Output the [x, y] coordinate of the center of the cell containing the given text.  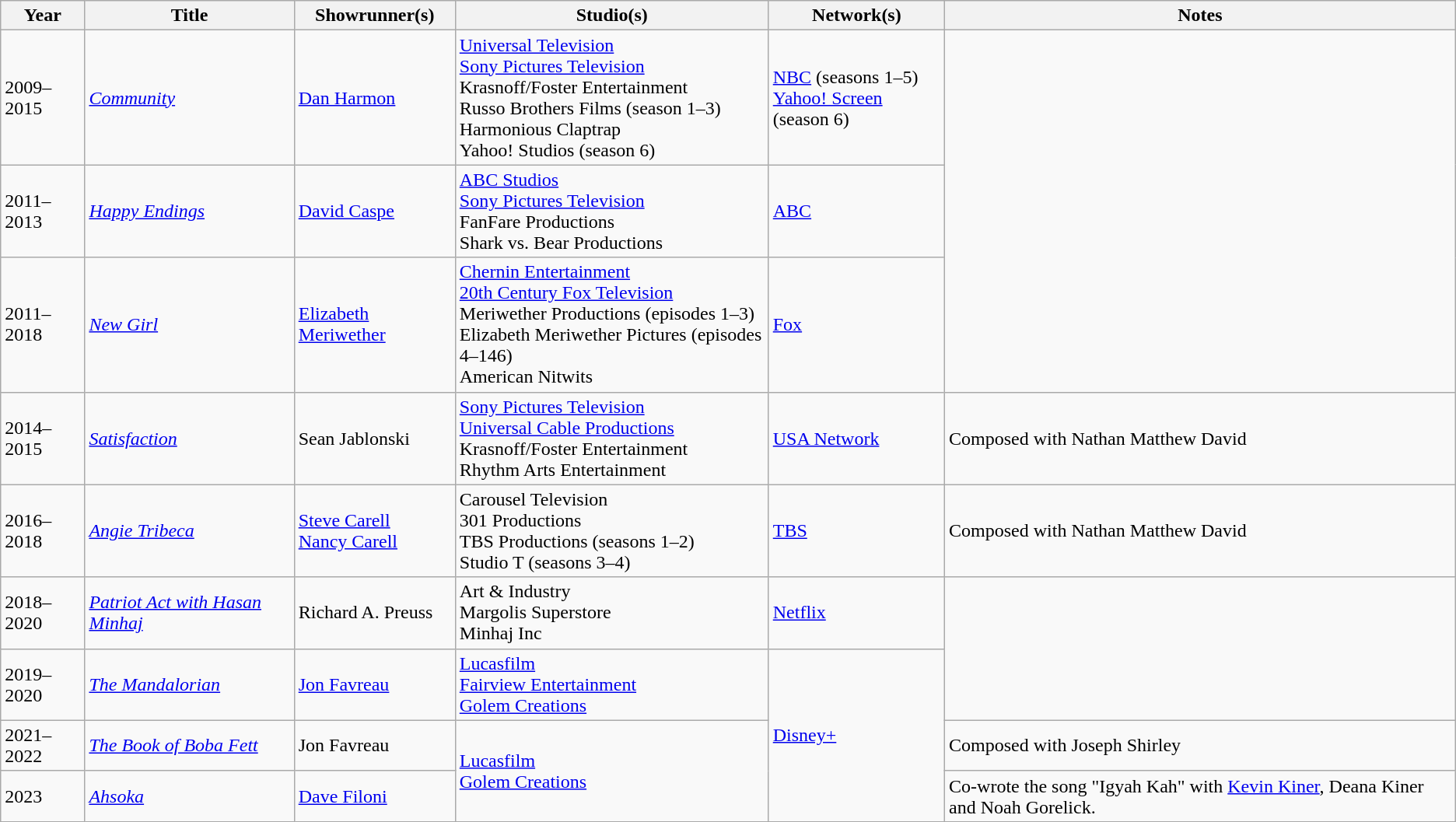
2019–2020 [43, 684]
Disney+ [856, 735]
2016–2018 [43, 530]
Steve CarellNancy Carell [375, 530]
Art & IndustryMargolis SuperstoreMinhaj Inc [611, 613]
Chernin Entertainment20th Century Fox TelevisionMeriwether Productions (episodes 1–3)Elizabeth Meriwether Pictures (episodes 4–146)American Nitwits [611, 325]
Ahsoka [190, 796]
Carousel Television301 ProductionsTBS Productions (seasons 1–2)Studio T (seasons 3–4) [611, 530]
2018–2020 [43, 613]
Sean Jablonski [375, 439]
Network(s) [856, 16]
Community [190, 98]
Elizabeth Meriwether [375, 325]
Co-wrote the song "Igyah Kah" with Kevin Kiner, Deana Kiner and Noah Gorelick. [1201, 796]
LucasfilmGolem Creations [611, 771]
Studio(s) [611, 16]
New Girl [190, 325]
Fox [856, 325]
2011–2018 [43, 325]
Patriot Act with Hasan Minhaj [190, 613]
Composed with Joseph Shirley [1201, 745]
Richard A. Preuss [375, 613]
ABC [856, 212]
USA Network [856, 439]
2021–2022 [43, 745]
2023 [43, 796]
Title [190, 16]
Dan Harmon [375, 98]
ABC StudiosSony Pictures TelevisionFanFare ProductionsShark vs. Bear Productions [611, 212]
Satisfaction [190, 439]
2014–2015 [43, 439]
NBC (seasons 1–5)Yahoo! Screen (season 6) [856, 98]
2011–2013 [43, 212]
LucasfilmFairview EntertainmentGolem Creations [611, 684]
David Caspe [375, 212]
Sony Pictures TelevisionUniversal Cable ProductionsKrasnoff/Foster EntertainmentRhythm Arts Entertainment [611, 439]
Notes [1201, 16]
2009–2015 [43, 98]
Year [43, 16]
The Book of Boba Fett [190, 745]
Happy Endings [190, 212]
Showrunner(s) [375, 16]
TBS [856, 530]
Angie Tribeca [190, 530]
The Mandalorian [190, 684]
Netflix [856, 613]
Dave Filoni [375, 796]
